Find where the given text appears and provide that cell's center as [x, y] coordinate. 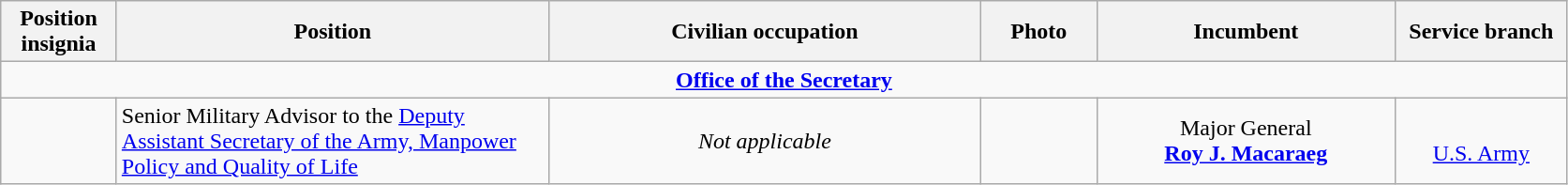
Position insignia [59, 32]
Office of the Secretary [784, 80]
Not applicable [765, 141]
U.S. Army [1482, 141]
Incumbent [1247, 32]
Photo [1038, 32]
Senior Military Advisor to the Deputy Assistant Secretary of the Army, Manpower Policy and Quality of Life [332, 141]
Civilian occupation [765, 32]
Major GeneralRoy J. Macaraeg [1247, 141]
Position [332, 32]
Service branch [1482, 32]
